Determine the [x, y] coordinate at the center of the cell enclosing the given text.  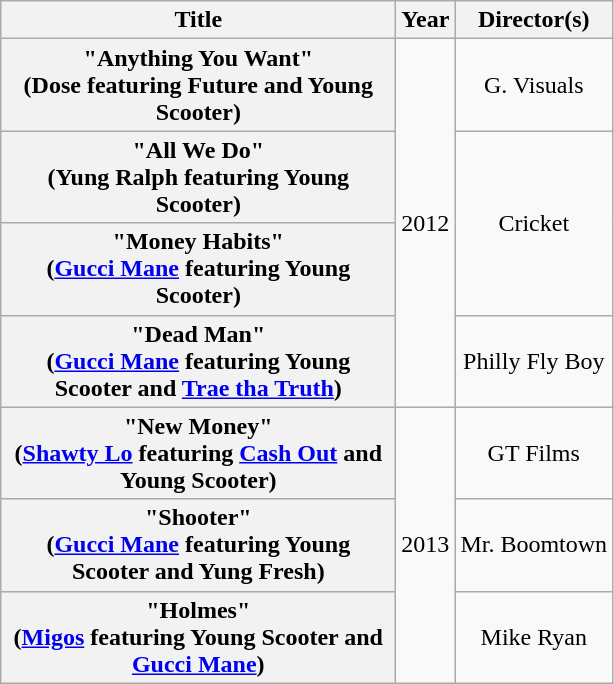
Cricket [534, 223]
2012 [426, 223]
"Dead Man"(Gucci Mane featuring Young Scooter and Trae tha Truth) [198, 361]
"Holmes"(Migos featuring Young Scooter and Gucci Mane) [198, 637]
Year [426, 20]
Title [198, 20]
2013 [426, 545]
"All We Do"(Yung Ralph featuring Young Scooter) [198, 177]
"Shooter"(Gucci Mane featuring Young Scooter and Yung Fresh) [198, 545]
"Money Habits"(Gucci Mane featuring Young Scooter) [198, 269]
GT Films [534, 453]
Philly Fly Boy [534, 361]
"Anything You Want"(Dose featuring Future and Young Scooter) [198, 85]
"New Money"(Shawty Lo featuring Cash Out and Young Scooter) [198, 453]
G. Visuals [534, 85]
Director(s) [534, 20]
Mr. Boomtown [534, 545]
Mike Ryan [534, 637]
